Scan for the cell matching the given text and deliver its (X, Y) coordinate at center. 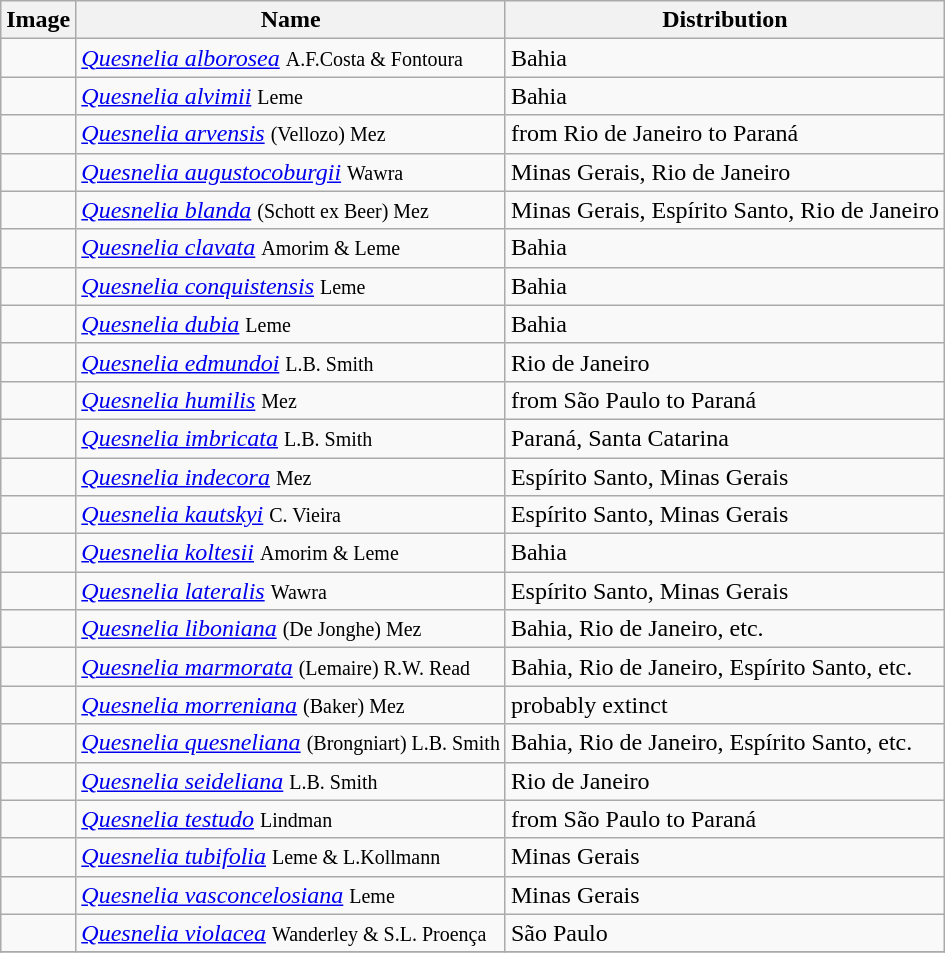
Quesnelia humilis Mez (291, 400)
Quesnelia seideliana L.B. Smith (291, 781)
Quesnelia quesneliana (Brongniart) L.B. Smith (291, 743)
Quesnelia arvensis (Vellozo) Mez (291, 134)
Minas Gerais, Rio de Janeiro (724, 172)
Image (38, 20)
Quesnelia edmundoi L.B. Smith (291, 362)
Quesnelia conquistensis Leme (291, 286)
Quesnelia liboniana (De Jonghe) Mez (291, 629)
Quesnelia clavata Amorim & Leme (291, 248)
Quesnelia augustocoburgii Wawra (291, 172)
probably extinct (724, 705)
Quesnelia koltesii Amorim & Leme (291, 553)
Quesnelia imbricata L.B. Smith (291, 438)
from Rio de Janeiro to Paraná (724, 134)
São Paulo (724, 933)
Quesnelia kautskyi C. Vieira (291, 515)
Name (291, 20)
Quesnelia vasconcelosiana Leme (291, 895)
Quesnelia testudo Lindman (291, 819)
Paraná, Santa Catarina (724, 438)
Quesnelia blanda (Schott ex Beer) Mez (291, 210)
Minas Gerais, Espírito Santo, Rio de Janeiro (724, 210)
Quesnelia marmorata (Lemaire) R.W. Read (291, 667)
Quesnelia tubifolia Leme & L.Kollmann (291, 857)
Quesnelia morreniana (Baker) Mez (291, 705)
Quesnelia lateralis Wawra (291, 591)
Quesnelia dubia Leme (291, 324)
Bahia, Rio de Janeiro, etc. (724, 629)
Distribution (724, 20)
Quesnelia alvimii Leme (291, 96)
Quesnelia alborosea A.F.Costa & Fontoura (291, 58)
Quesnelia violacea Wanderley & S.L. Proença (291, 933)
Quesnelia indecora Mez (291, 477)
